Return the (x, y) coordinate for the center point of the cell that contains the specified text.  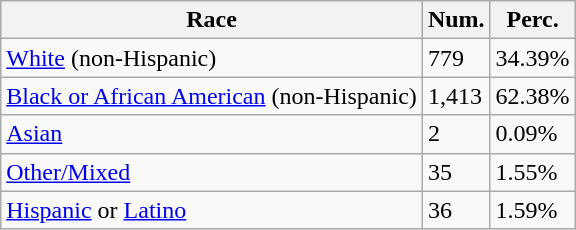
35 (456, 172)
Asian (212, 134)
34.39% (532, 58)
1.55% (532, 172)
1,413 (456, 96)
Other/Mixed (212, 172)
62.38% (532, 96)
Perc. (532, 20)
Black or African American (non-Hispanic) (212, 96)
Race (212, 20)
Num. (456, 20)
White (non-Hispanic) (212, 58)
2 (456, 134)
779 (456, 58)
36 (456, 210)
Hispanic or Latino (212, 210)
1.59% (532, 210)
0.09% (532, 134)
